Detect which cell encompasses the target text, then output its (X, Y) center coordinate. 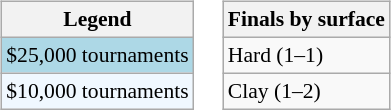
Clay (1–2) (306, 91)
Finals by surface (306, 20)
Hard (1–1) (306, 55)
$10,000 tournaments (97, 91)
$25,000 tournaments (97, 55)
Legend (97, 20)
